Determine the (X, Y) coordinate at the center of the cell enclosing the given text.  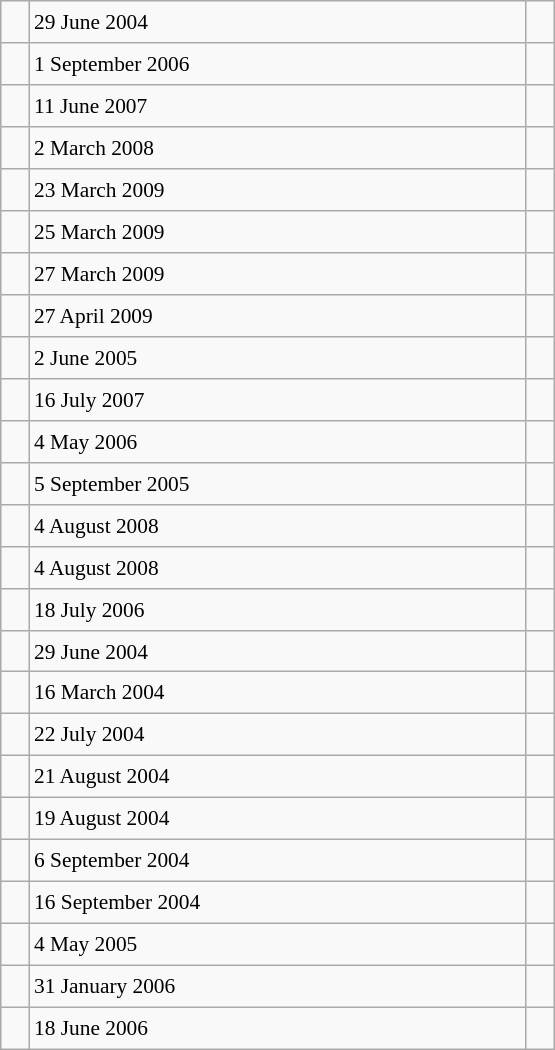
19 August 2004 (278, 819)
25 March 2009 (278, 232)
5 September 2005 (278, 483)
27 March 2009 (278, 274)
27 April 2009 (278, 316)
21 August 2004 (278, 777)
4 May 2006 (278, 441)
16 July 2007 (278, 399)
22 July 2004 (278, 735)
1 September 2006 (278, 64)
6 September 2004 (278, 861)
23 March 2009 (278, 190)
2 June 2005 (278, 358)
2 March 2008 (278, 148)
16 September 2004 (278, 903)
4 May 2005 (278, 945)
18 June 2006 (278, 1028)
11 June 2007 (278, 106)
16 March 2004 (278, 693)
31 January 2006 (278, 986)
18 July 2006 (278, 609)
